Find where the given text appears and provide that cell's center as (X, Y) coordinate. 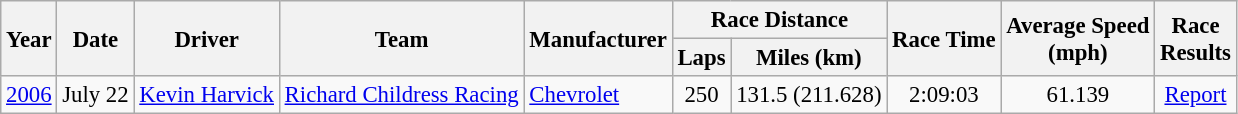
Manufacturer (598, 38)
Laps (702, 58)
Richard Childress Racing (402, 95)
250 (702, 95)
Miles (km) (809, 58)
Team (402, 38)
Year (29, 38)
July 22 (96, 95)
Report (1196, 95)
Chevrolet (598, 95)
Race Distance (780, 20)
Kevin Harvick (206, 95)
Driver (206, 38)
RaceResults (1196, 38)
2006 (29, 95)
Race Time (944, 38)
131.5 (211.628) (809, 95)
Date (96, 38)
Average Speed(mph) (1078, 38)
61.139 (1078, 95)
2:09:03 (944, 95)
